Determine the [x, y] coordinate at the center of the cell enclosing the given text.  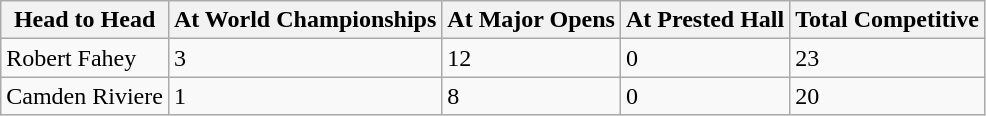
3 [304, 58]
At World Championships [304, 20]
23 [888, 58]
12 [532, 58]
8 [532, 96]
At Prested Hall [704, 20]
1 [304, 96]
Total Competitive [888, 20]
Robert Fahey [85, 58]
At Major Opens [532, 20]
Head to Head [85, 20]
20 [888, 96]
Camden Riviere [85, 96]
